Return the [X, Y] coordinate for the center point of the cell that contains the specified text.  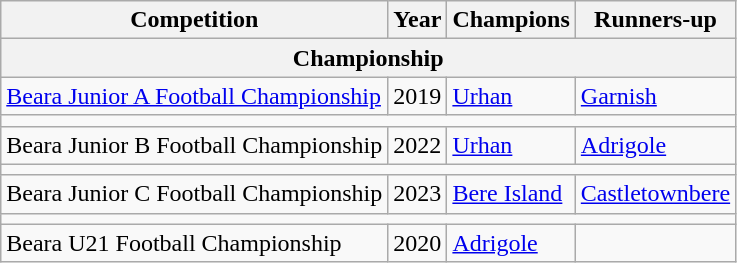
Year [418, 20]
Beara U21 Football Championship [194, 243]
Runners-up [655, 20]
Champions [511, 20]
2023 [418, 194]
Garnish [655, 96]
Championship [368, 58]
Beara Junior C Football Championship [194, 194]
Bere Island [511, 194]
2020 [418, 243]
2022 [418, 145]
Beara Junior B Football Championship [194, 145]
2019 [418, 96]
Competition [194, 20]
Castletownbere [655, 194]
Beara Junior A Football Championship [194, 96]
